Locate the cell with the specified text and output its [X, Y] center coordinate. 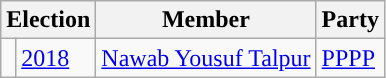
Nawab Yousuf Talpur [206, 58]
2018 [56, 58]
PPPP [350, 58]
Party [350, 20]
Member [206, 20]
Election [48, 20]
